Return [X, Y] of the center of cell containing provided text 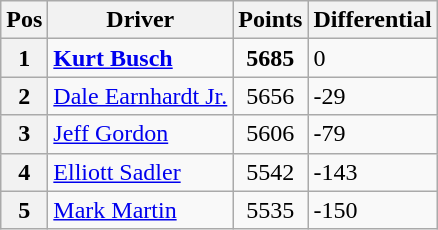
5535 [270, 210]
-143 [372, 172]
5606 [270, 134]
Mark Martin [140, 210]
5542 [270, 172]
Elliott Sadler [140, 172]
3 [24, 134]
5 [24, 210]
5685 [270, 58]
4 [24, 172]
Differential [372, 20]
2 [24, 96]
Jeff Gordon [140, 134]
Points [270, 20]
Kurt Busch [140, 58]
0 [372, 58]
-79 [372, 134]
Dale Earnhardt Jr. [140, 96]
Driver [140, 20]
-29 [372, 96]
-150 [372, 210]
5656 [270, 96]
Pos [24, 20]
1 [24, 58]
